Search for the cell housing the specified text and yield its (X, Y) center coordinate. 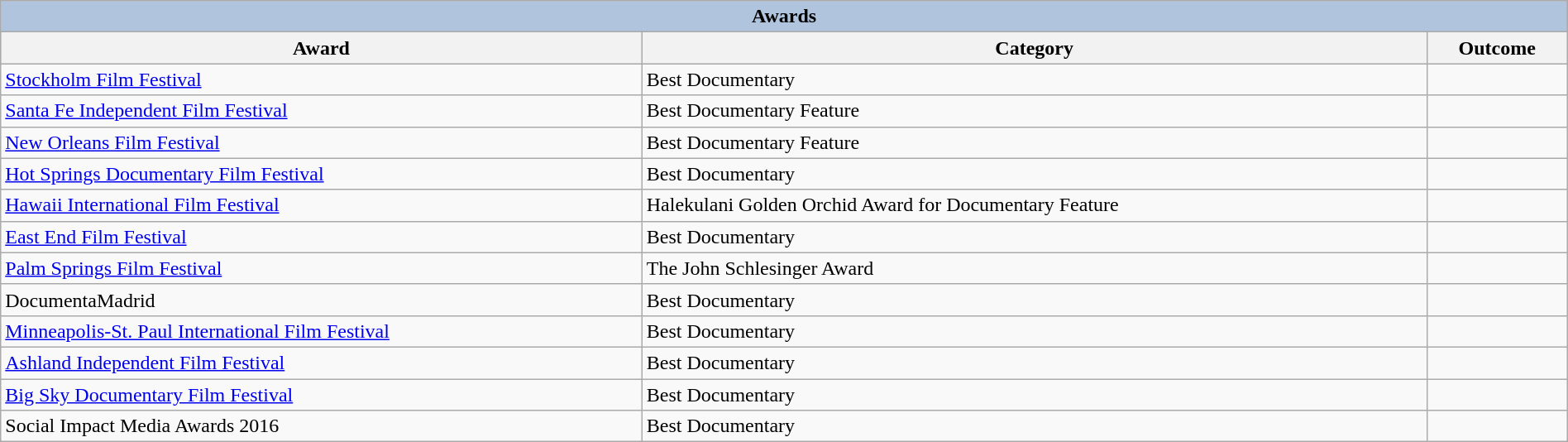
Category (1034, 48)
Ashland Independent Film Festival (322, 363)
Stockholm Film Festival (322, 79)
East End Film Festival (322, 237)
Minneapolis-St. Paul International Film Festival (322, 331)
DocumentaMadrid (322, 300)
Awards (784, 17)
The John Schlesinger Award (1034, 268)
Palm Springs Film Festival (322, 268)
Award (322, 48)
Outcome (1497, 48)
New Orleans Film Festival (322, 142)
Santa Fe Independent Film Festival (322, 111)
Hot Springs Documentary Film Festival (322, 174)
Hawaii International Film Festival (322, 205)
Social Impact Media Awards 2016 (322, 426)
Halekulani Golden Orchid Award for Documentary Feature (1034, 205)
Big Sky Documentary Film Festival (322, 395)
